Extract the (x, y) coordinate from the center of the cell holding the provided text.  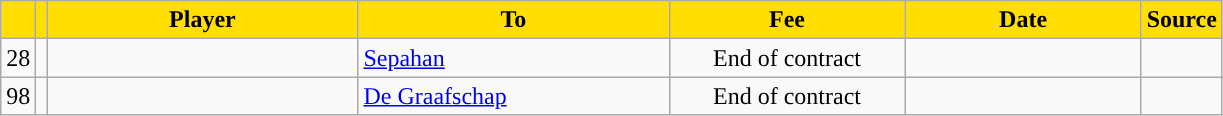
Source (1182, 20)
Player (202, 20)
Date (1023, 20)
De Graafschap (514, 96)
Sepahan (514, 58)
98 (18, 96)
To (514, 20)
28 (18, 58)
Fee (787, 20)
